Scan for the cell matching the given text and deliver its [x, y] coordinate at center. 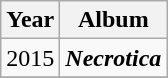
Album [114, 20]
Year [30, 20]
2015 [30, 58]
Necrotica [114, 58]
